Capture the cell that displays the provided text and extract its (x, y) central coordinate. 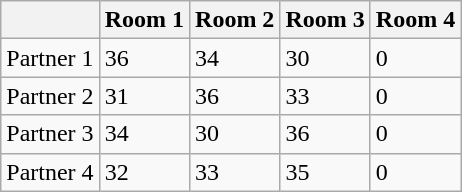
Partner 4 (50, 172)
Room 3 (325, 20)
Partner 1 (50, 58)
Room 4 (415, 20)
Partner 3 (50, 134)
Room 1 (144, 20)
Room 2 (235, 20)
Partner 2 (50, 96)
31 (144, 96)
32 (144, 172)
35 (325, 172)
